Provide the [X, Y] coordinate of the cell's center where the given text is located.  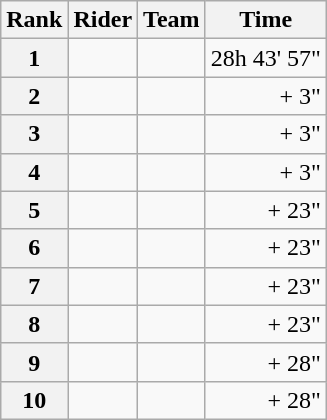
6 [34, 248]
1 [34, 58]
3 [34, 134]
2 [34, 96]
10 [34, 400]
4 [34, 172]
7 [34, 286]
Rank [34, 20]
Time [266, 20]
28h 43' 57" [266, 58]
Team [172, 20]
Rider [103, 20]
9 [34, 362]
8 [34, 324]
5 [34, 210]
